Pinpoint the cell where the given text exists, returning its (X, Y) midpoint coordinate. 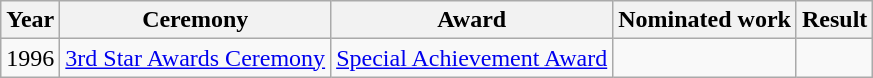
3rd Star Awards Ceremony (196, 58)
Nominated work (705, 20)
Award (472, 20)
Ceremony (196, 20)
Year (30, 20)
1996 (30, 58)
Special Achievement Award (472, 58)
Result (834, 20)
